Return (X, Y) of the center of cell containing provided text 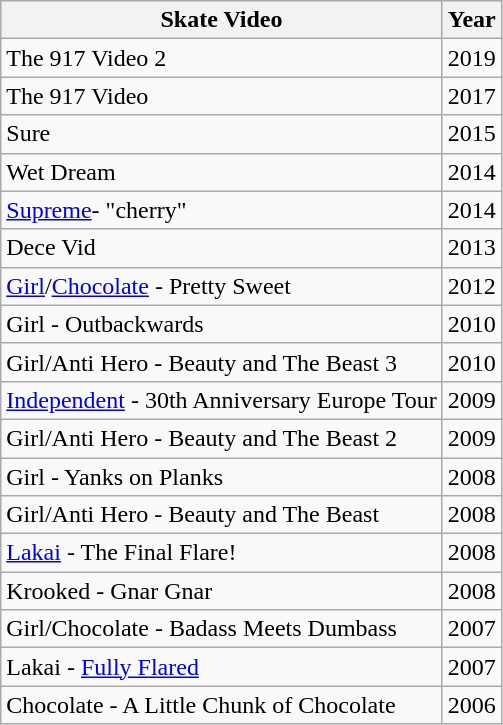
Skate Video (222, 20)
2013 (472, 248)
The 917 Video 2 (222, 58)
2019 (472, 58)
Dece Vid (222, 248)
Wet Dream (222, 172)
Chocolate - A Little Chunk of Chocolate (222, 705)
Girl/Chocolate - Badass Meets Dumbass (222, 629)
Girl - Yanks on Planks (222, 477)
Lakai - The Final Flare! (222, 553)
2017 (472, 96)
2006 (472, 705)
Krooked - Gnar Gnar (222, 591)
Sure (222, 134)
Lakai - Fully Flared (222, 667)
Independent - 30th Anniversary Europe Tour (222, 400)
Year (472, 20)
The 917 Video (222, 96)
Girl/Anti Hero - Beauty and The Beast 3 (222, 362)
Girl/Anti Hero - Beauty and The Beast (222, 515)
Girl/Anti Hero - Beauty and The Beast 2 (222, 438)
Girl - Outbackwards (222, 324)
2015 (472, 134)
Girl/Chocolate - Pretty Sweet (222, 286)
2012 (472, 286)
Supreme- "cherry" (222, 210)
